Output the [x, y] coordinate of the center of the cell containing the given text.  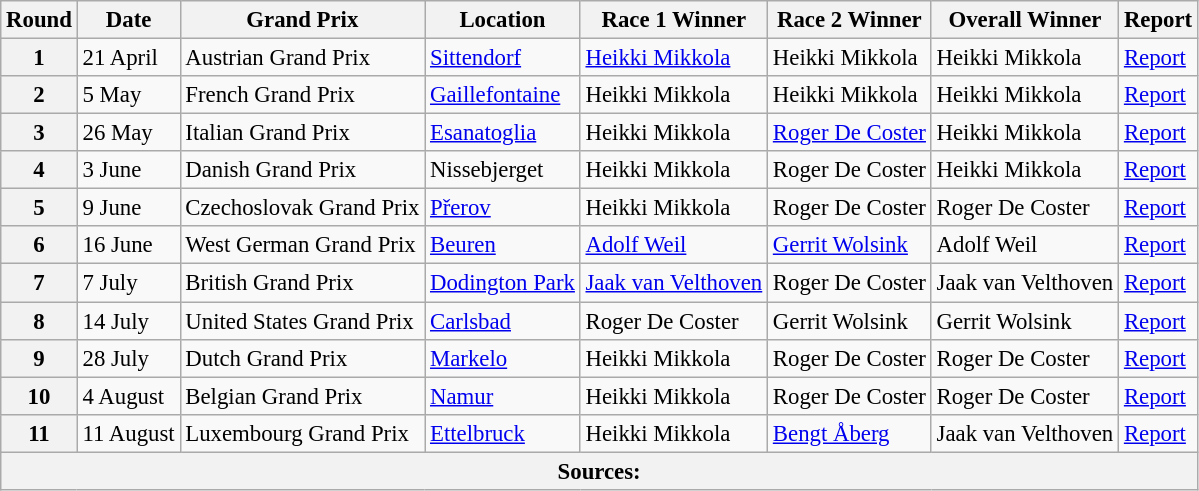
11 August [128, 433]
Round [39, 20]
French Grand Prix [302, 95]
Carlsbad [503, 321]
26 May [128, 133]
British Grand Prix [302, 283]
Race 1 Winner [674, 20]
Czechoslovak Grand Prix [302, 208]
Bengt Åberg [850, 433]
16 June [128, 245]
11 [39, 433]
21 April [128, 58]
Namur [503, 396]
Přerov [503, 208]
Markelo [503, 358]
9 June [128, 208]
Nissebjerget [503, 170]
8 [39, 321]
7 July [128, 283]
Location [503, 20]
4 August [128, 396]
Dutch Grand Prix [302, 358]
6 [39, 245]
5 [39, 208]
Date [128, 20]
9 [39, 358]
United States Grand Prix [302, 321]
Gaillefontaine [503, 95]
10 [39, 396]
2 [39, 95]
Sources: [600, 471]
Esanatoglia [503, 133]
Beuren [503, 245]
Sittendorf [503, 58]
7 [39, 283]
Overall Winner [1024, 20]
Belgian Grand Prix [302, 396]
4 [39, 170]
Luxembourg Grand Prix [302, 433]
1 [39, 58]
West German Grand Prix [302, 245]
Danish Grand Prix [302, 170]
3 June [128, 170]
14 July [128, 321]
Grand Prix [302, 20]
Austrian Grand Prix [302, 58]
Ettelbruck [503, 433]
Italian Grand Prix [302, 133]
Dodington Park [503, 283]
28 July [128, 358]
Race 2 Winner [850, 20]
3 [39, 133]
5 May [128, 95]
